From the cell containing the given text, extract its center point as (X, Y) coordinate. 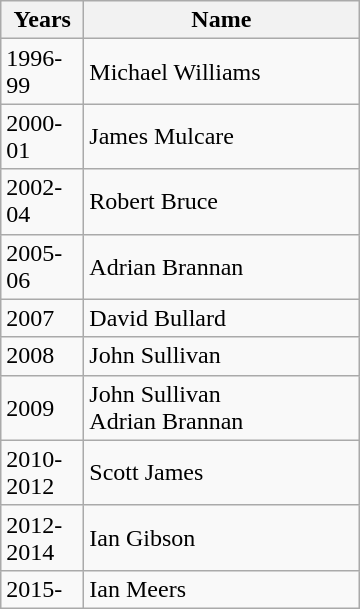
2015- (42, 589)
2002-04 (42, 202)
Michael Williams (222, 72)
Scott James (222, 472)
2012-2014 (42, 538)
2007 (42, 318)
1996-99 (42, 72)
James Mulcare (222, 136)
Ian Meers (222, 589)
2005-06 (42, 266)
2008 (42, 356)
John Sullivan (222, 356)
Adrian Brannan (222, 266)
2009 (42, 408)
2000-01 (42, 136)
Name (222, 20)
Robert Bruce (222, 202)
David Bullard (222, 318)
John SullivanAdrian Brannan (222, 408)
Years (42, 20)
2010-2012 (42, 472)
Ian Gibson (222, 538)
